Return (X, Y) of the center of cell containing provided text 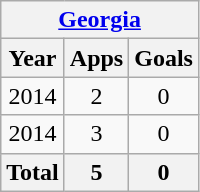
Total (33, 172)
Year (33, 58)
3 (96, 134)
Apps (96, 58)
Georgia (100, 20)
5 (96, 172)
Goals (164, 58)
2 (96, 96)
